Capture the cell that displays the provided text and extract its [x, y] central coordinate. 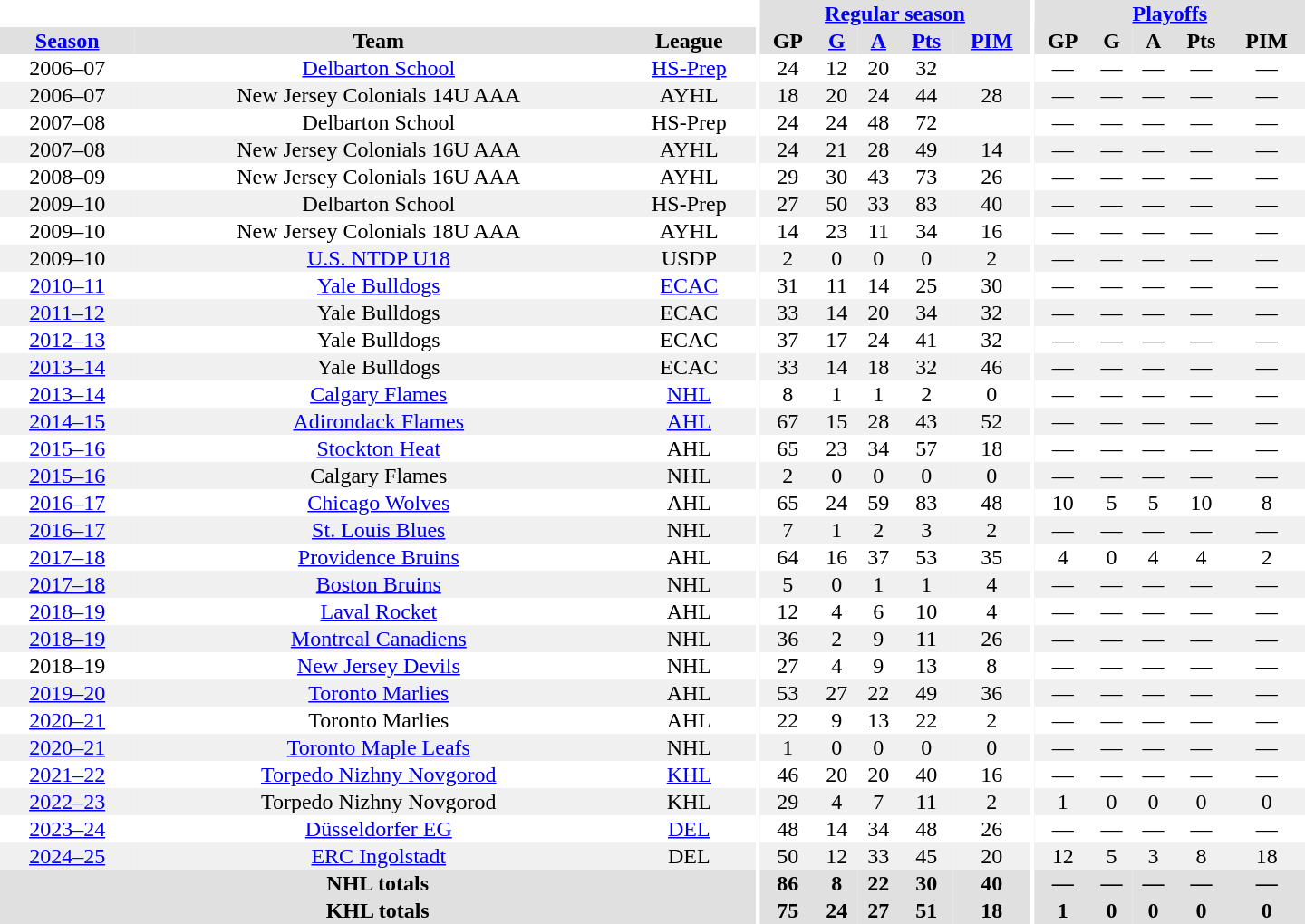
25 [926, 285]
League [689, 41]
Playoffs [1170, 14]
2008–09 [67, 177]
45 [926, 856]
USDP [689, 258]
NHL totals [377, 883]
44 [926, 95]
New Jersey Devils [379, 666]
31 [788, 285]
KHL totals [377, 910]
15 [836, 421]
U.S. NTDP U18 [379, 258]
52 [991, 421]
64 [788, 557]
17 [836, 340]
New Jersey Colonials 18U AAA [379, 231]
Team [379, 41]
2024–25 [67, 856]
57 [926, 448]
Laval Rocket [379, 611]
41 [926, 340]
Adirondack Flames [379, 421]
6 [878, 611]
86 [788, 883]
Providence Bruins [379, 557]
St. Louis Blues [379, 530]
75 [788, 910]
Toronto Maple Leafs [379, 747]
67 [788, 421]
73 [926, 177]
Chicago Wolves [379, 503]
Stockton Heat [379, 448]
21 [836, 149]
New Jersey Colonials 14U AAA [379, 95]
Montreal Canadiens [379, 639]
Season [67, 41]
2019–20 [67, 693]
2011–12 [67, 313]
35 [991, 557]
2023–24 [67, 829]
72 [926, 122]
2012–13 [67, 340]
ERC Ingolstadt [379, 856]
2014–15 [67, 421]
Regular season [894, 14]
59 [878, 503]
2022–23 [67, 802]
Boston Bruins [379, 584]
2021–22 [67, 775]
2010–11 [67, 285]
Düsseldorfer EG [379, 829]
51 [926, 910]
